Identify which cell holds the provided text, then report its [x, y] central coordinate. 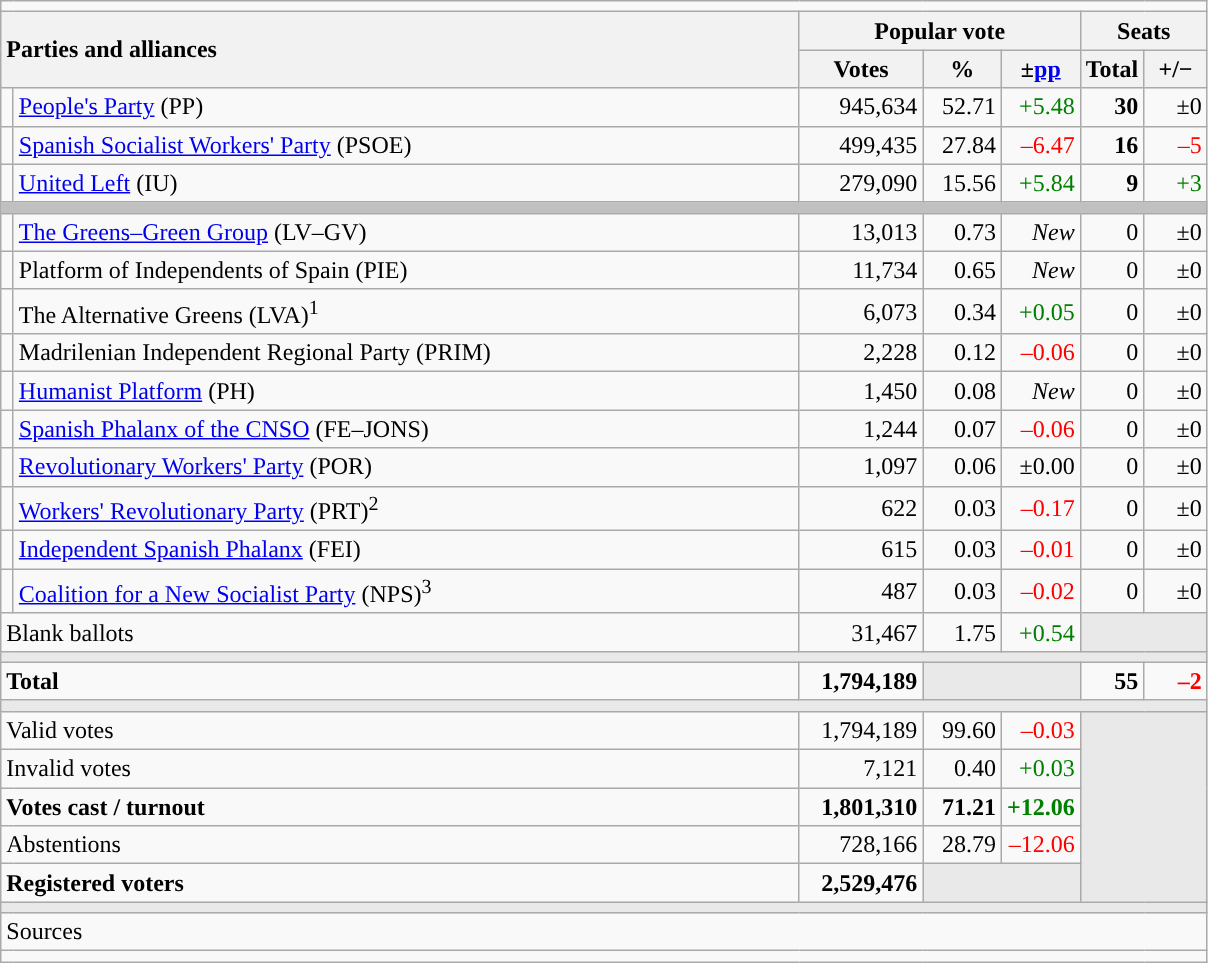
+3 [1176, 183]
9 [1112, 183]
Valid votes [400, 731]
728,166 [861, 845]
622 [861, 508]
+0.05 [1040, 312]
0.73 [962, 232]
–0.17 [1040, 508]
–6.47 [1040, 145]
The Alternative Greens (LVA)1 [406, 312]
0.65 [962, 270]
1,097 [861, 467]
0.40 [962, 769]
1,801,310 [861, 807]
Spanish Phalanx of the CNSO (FE–JONS) [406, 429]
15.56 [962, 183]
52.71 [962, 107]
487 [861, 592]
Sources [604, 932]
Madrilenian Independent Regional Party (PRIM) [406, 353]
Humanist Platform (PH) [406, 391]
71.21 [962, 807]
–12.06 [1040, 845]
27.84 [962, 145]
31,467 [861, 632]
% [962, 69]
±pp [1040, 69]
Spanish Socialist Workers' Party (PSOE) [406, 145]
+5.84 [1040, 183]
0.07 [962, 429]
Votes [861, 69]
55 [1112, 681]
Coalition for a New Socialist Party (NPS)3 [406, 592]
615 [861, 550]
Workers' Revolutionary Party (PRT)2 [406, 508]
13,013 [861, 232]
+0.03 [1040, 769]
16 [1112, 145]
0.08 [962, 391]
7,121 [861, 769]
2,228 [861, 353]
The Greens–Green Group (LV–GV) [406, 232]
499,435 [861, 145]
+/− [1176, 69]
1,450 [861, 391]
30 [1112, 107]
Blank ballots [400, 632]
0.12 [962, 353]
–5 [1176, 145]
6,073 [861, 312]
Registered voters [400, 883]
Seats [1144, 31]
+0.54 [1040, 632]
28.79 [962, 845]
2,529,476 [861, 883]
–0.01 [1040, 550]
Independent Spanish Phalanx (FEI) [406, 550]
Popular vote [940, 31]
Platform of Independents of Spain (PIE) [406, 270]
–0.03 [1040, 731]
+12.06 [1040, 807]
11,734 [861, 270]
Parties and alliances [400, 50]
Abstentions [400, 845]
0.06 [962, 467]
0.34 [962, 312]
Invalid votes [400, 769]
99.60 [962, 731]
1,244 [861, 429]
–0.02 [1040, 592]
279,090 [861, 183]
United Left (IU) [406, 183]
–2 [1176, 681]
Revolutionary Workers' Party (POR) [406, 467]
±0.00 [1040, 467]
945,634 [861, 107]
+5.48 [1040, 107]
People's Party (PP) [406, 107]
Votes cast / turnout [400, 807]
1.75 [962, 632]
